Capture the cell that displays the provided text and extract its [X, Y] central coordinate. 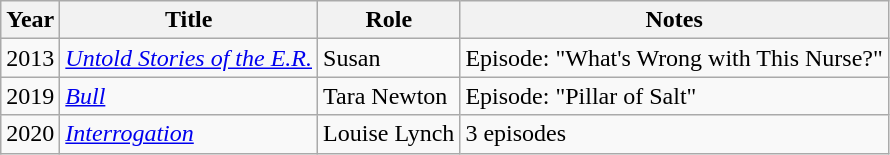
2019 [30, 96]
Untold Stories of the E.R. [189, 58]
2020 [30, 134]
Episode: "What's Wrong with This Nurse?" [674, 58]
Role [389, 20]
Tara Newton [389, 96]
Title [189, 20]
Notes [674, 20]
Bull [189, 96]
Year [30, 20]
3 episodes [674, 134]
Louise Lynch [389, 134]
Interrogation [189, 134]
2013 [30, 58]
Susan [389, 58]
Episode: "Pillar of Salt" [674, 96]
